From the cell containing the given text, extract its center point as [x, y] coordinate. 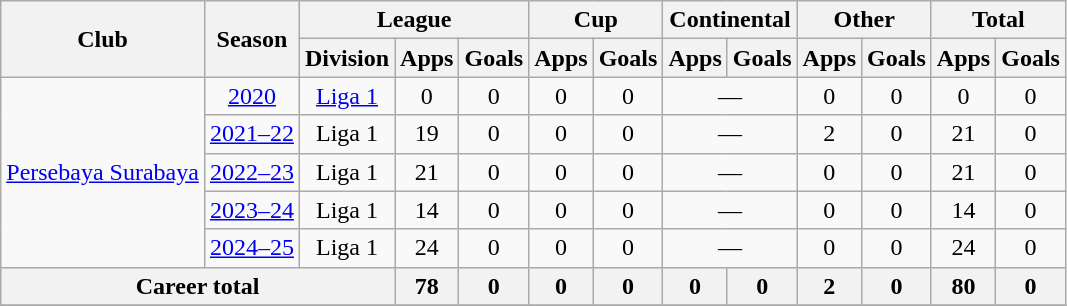
2021–22 [252, 134]
Other [864, 20]
2024–25 [252, 248]
19 [427, 134]
Total [998, 20]
Club [103, 39]
78 [427, 286]
2023–24 [252, 210]
Division [346, 58]
Cup [596, 20]
2020 [252, 96]
Continental [730, 20]
Career total [198, 286]
League [414, 20]
Persebaya Surabaya [103, 172]
80 [963, 286]
2022–23 [252, 172]
Season [252, 39]
